Detect which cell encompasses the target text, then output its [X, Y] center coordinate. 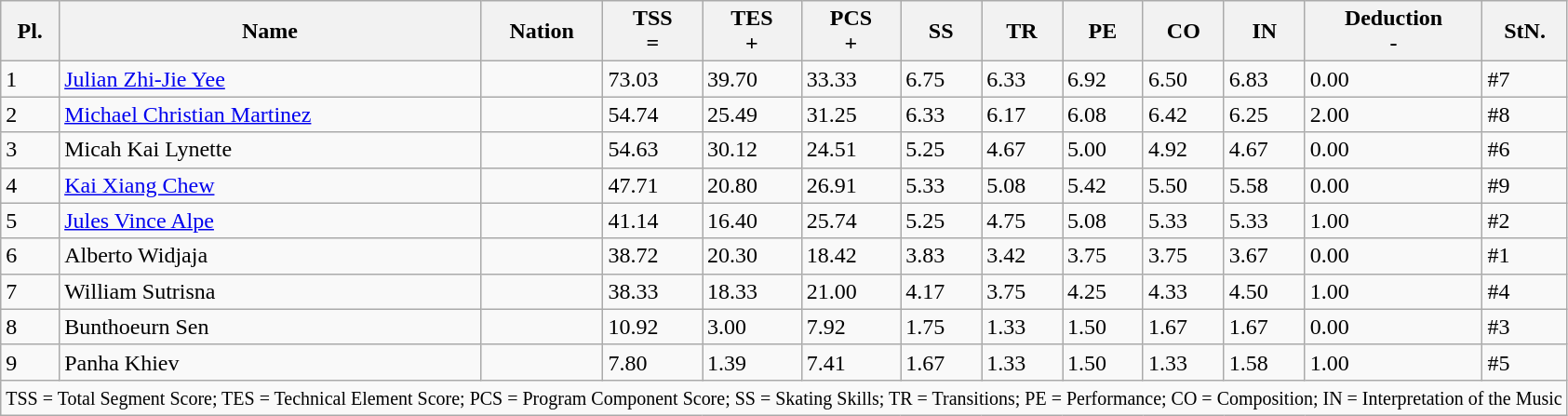
5 [30, 221]
6 [30, 256]
1.75 [942, 327]
#1 [1524, 256]
4.92 [1184, 150]
38.72 [653, 256]
TR [1022, 32]
Bunthoeurn Sen [270, 327]
Alberto Widjaja [270, 256]
6.92 [1104, 79]
25.49 [752, 114]
73.03 [653, 79]
2.00 [1394, 114]
Panha Khiev [270, 362]
3.67 [1264, 256]
6.75 [942, 79]
21.00 [851, 291]
7.41 [851, 362]
4.75 [1022, 221]
20.30 [752, 256]
25.74 [851, 221]
54.74 [653, 114]
31.25 [851, 114]
38.33 [653, 291]
#8 [1524, 114]
Name [270, 32]
4.33 [1184, 291]
6.83 [1264, 79]
3.83 [942, 256]
4.17 [942, 291]
47.71 [653, 185]
Pl. [30, 32]
3.00 [752, 327]
5.50 [1184, 185]
TES + [752, 32]
TSS = [653, 32]
#2 [1524, 221]
6.08 [1104, 114]
24.51 [851, 150]
William Sutrisna [270, 291]
54.63 [653, 150]
Julian Zhi-Jie Yee [270, 79]
6.42 [1184, 114]
SS [942, 32]
5.58 [1264, 185]
#4 [1524, 291]
3 [30, 150]
30.12 [752, 150]
Deduction- [1394, 32]
39.70 [752, 79]
#7 [1524, 79]
16.40 [752, 221]
7.80 [653, 362]
Nation [542, 32]
33.33 [851, 79]
4.25 [1104, 291]
CO [1184, 32]
1.39 [752, 362]
3.42 [1022, 256]
2 [30, 114]
6.50 [1184, 79]
IN [1264, 32]
4 [30, 185]
41.14 [653, 221]
Michael Christian Martinez [270, 114]
18.33 [752, 291]
7 [30, 291]
20.80 [752, 185]
26.91 [851, 185]
1.58 [1264, 362]
5.00 [1104, 150]
Jules Vince Alpe [270, 221]
18.42 [851, 256]
#5 [1524, 362]
7.92 [851, 327]
9 [30, 362]
10.92 [653, 327]
PE [1104, 32]
StN. [1524, 32]
#6 [1524, 150]
Kai Xiang Chew [270, 185]
PCS + [851, 32]
8 [30, 327]
6.17 [1022, 114]
#9 [1524, 185]
6.25 [1264, 114]
5.42 [1104, 185]
#3 [1524, 327]
1 [30, 79]
4.50 [1264, 291]
Micah Kai Lynette [270, 150]
